Detect which cell encompasses the target text, then output its [x, y] center coordinate. 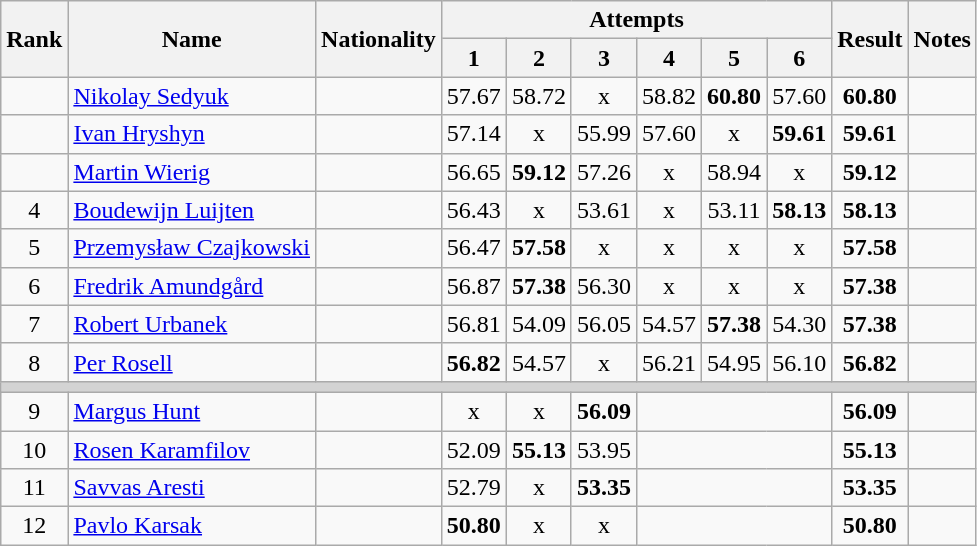
Result [870, 39]
57.67 [474, 96]
56.10 [800, 362]
Rank [34, 39]
56.21 [668, 362]
56.43 [474, 210]
Savvas Aresti [192, 488]
53.11 [734, 210]
Margus Hunt [192, 411]
56.30 [604, 286]
56.81 [474, 324]
58.94 [734, 172]
Name [192, 39]
52.09 [474, 449]
Martin Wierig [192, 172]
Ivan Hryshyn [192, 134]
57.26 [604, 172]
52.79 [474, 488]
11 [34, 488]
58.82 [668, 96]
54.09 [538, 324]
54.95 [734, 362]
53.61 [604, 210]
56.47 [474, 248]
56.05 [604, 324]
12 [34, 526]
57.14 [474, 134]
54.30 [800, 324]
Boudewijn Luijten [192, 210]
58.72 [538, 96]
Notes [942, 39]
Per Rosell [192, 362]
8 [34, 362]
Nikolay Sedyuk [192, 96]
Attempts [636, 20]
2 [538, 58]
7 [34, 324]
Robert Urbanek [192, 324]
Pavlo Karsak [192, 526]
3 [604, 58]
9 [34, 411]
1 [474, 58]
56.65 [474, 172]
Przemysław Czajkowski [192, 248]
55.99 [604, 134]
Fredrik Amundgård [192, 286]
10 [34, 449]
56.87 [474, 286]
Rosen Karamfilov [192, 449]
Nationality [379, 39]
53.95 [604, 449]
